Capture the cell that displays the provided text and extract its [x, y] central coordinate. 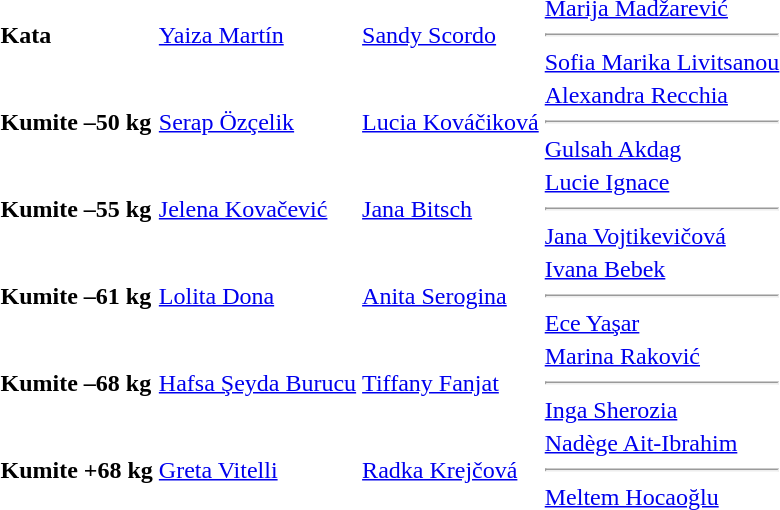
Lolita Dona [257, 296]
Jana Bitsch [451, 209]
Jelena Kovačević [257, 209]
Lucia Kováčiková [451, 122]
Hafsa Şeyda Burucu [257, 383]
Serap Özçelik [257, 122]
Tiffany Fanjat [451, 383]
Anita Serogina [451, 296]
